Scan for the cell matching the given text and deliver its [x, y] coordinate at center. 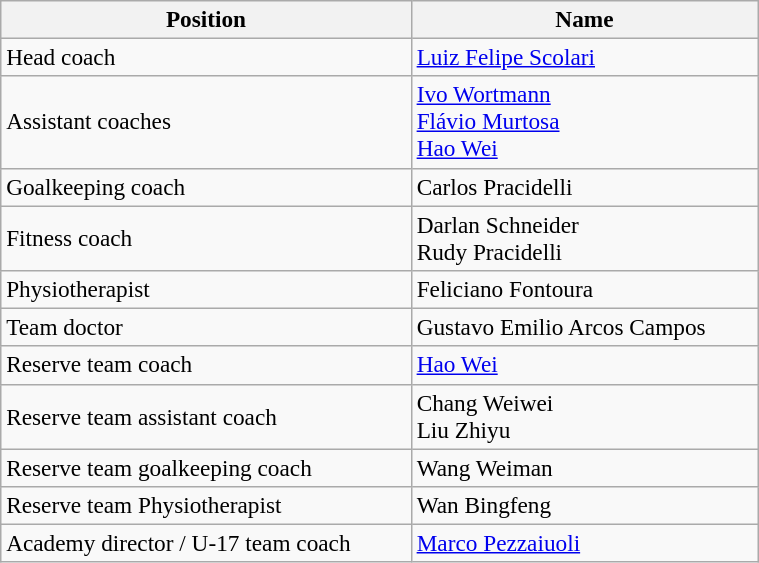
Gustavo Emilio Arcos Campos [584, 327]
Carlos Pracidelli [584, 187]
Luiz Felipe Scolari [584, 57]
Ivo Wortmann Flávio Murtosa Hao Wei [584, 122]
Feliciano Fontoura [584, 289]
Position [206, 19]
Name [584, 19]
Head coach [206, 57]
Fitness coach [206, 238]
Team doctor [206, 327]
Darlan Schneider Rudy Pracidelli [584, 238]
Marco Pezzaiuoli [584, 543]
Reserve team assistant coach [206, 416]
Assistant coaches [206, 122]
Physiotherapist [206, 289]
Wan Bingfeng [584, 505]
Academy director / U-17 team coach [206, 543]
Reserve team Physiotherapist [206, 505]
Goalkeeping coach [206, 187]
Hao Wei [584, 365]
Wang Weiman [584, 467]
Chang Weiwei Liu Zhiyu [584, 416]
Reserve team coach [206, 365]
Reserve team goalkeeping coach [206, 467]
